From the cell containing the given text, extract its center point as [X, Y] coordinate. 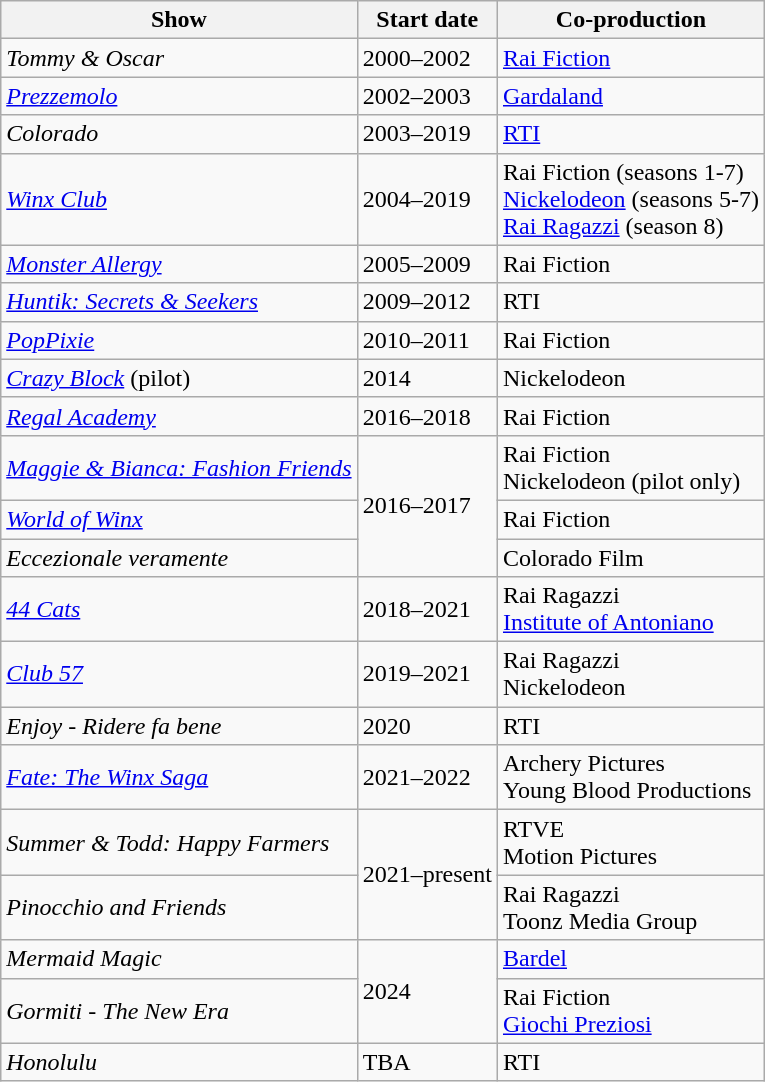
Start date [427, 20]
Club 57 [179, 674]
Mermaid Magic [179, 959]
Summer & Todd: Happy Farmers [179, 842]
2021–2022 [427, 778]
Fate: The Winx Saga [179, 778]
Show [179, 20]
2002–2003 [427, 96]
2019–2021 [427, 674]
Nickelodeon [630, 378]
Pinocchio and Friends [179, 908]
2004–2019 [427, 199]
RTVEMotion Pictures [630, 842]
Tommy & Oscar [179, 58]
2005–2009 [427, 264]
2003–2019 [427, 134]
Winx Club [179, 199]
Crazy Block (pilot) [179, 378]
2010–2011 [427, 340]
TBA [427, 1062]
Rai RagazziToonz Media Group [630, 908]
Regal Academy [179, 416]
Colorado [179, 134]
2016–2018 [427, 416]
Prezzemolo [179, 96]
Huntik: Secrets & Seekers [179, 302]
Co-production [630, 20]
Archery PicturesYoung Blood Productions [630, 778]
2000–2002 [427, 58]
2020 [427, 726]
Eccezionale veramente [179, 557]
Rai RagazziInstitute of Antoniano [630, 610]
Monster Allergy [179, 264]
PopPixie [179, 340]
Gormiti - The New Era [179, 1010]
Colorado Film [630, 557]
Bardel [630, 959]
Maggie & Bianca: Fashion Friends [179, 468]
Rai FictionNickelodeon (pilot only) [630, 468]
Gardaland [630, 96]
2024 [427, 992]
Rai Fiction (seasons 1-7)Nickelodeon (seasons 5-7)Rai Ragazzi (season 8) [630, 199]
Rai RagazziNickelodeon [630, 674]
2021–present [427, 875]
2016–2017 [427, 506]
World of Winx [179, 519]
2014 [427, 378]
Honolulu [179, 1062]
Enjoy - Ridere fa bene [179, 726]
44 Cats [179, 610]
Rai FictionGiochi Preziosi [630, 1010]
2009–2012 [427, 302]
2018–2021 [427, 610]
